Return the [x, y] coordinate for the center point of the cell that contains the specified text.  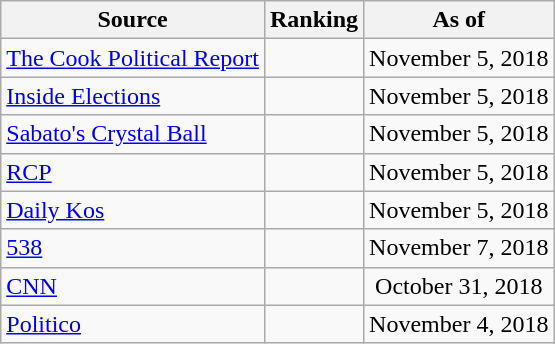
Politico [133, 324]
Ranking [314, 20]
CNN [133, 286]
Source [133, 20]
The Cook Political Report [133, 58]
Daily Kos [133, 210]
November 7, 2018 [459, 248]
October 31, 2018 [459, 286]
Inside Elections [133, 96]
Sabato's Crystal Ball [133, 134]
538 [133, 248]
November 4, 2018 [459, 324]
RCP [133, 172]
As of [459, 20]
